Detect which cell encompasses the target text, then output its (x, y) center coordinate. 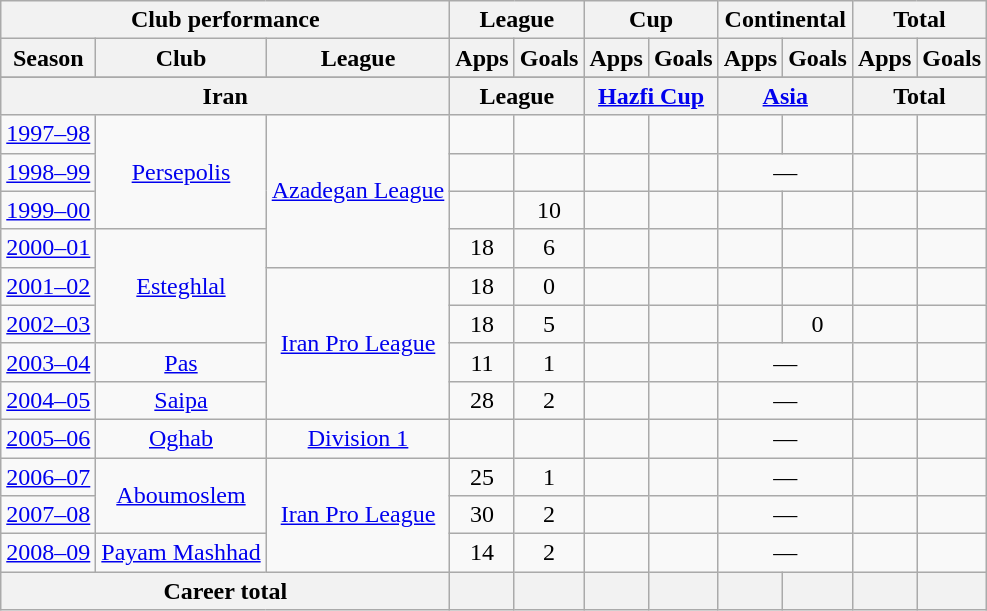
Club performance (226, 20)
10 (549, 210)
1997–98 (48, 134)
1998–99 (48, 172)
Season (48, 58)
2007–08 (48, 515)
5 (549, 324)
2003–04 (48, 362)
Continental (785, 20)
Esteghlal (181, 286)
Division 1 (358, 438)
Career total (226, 591)
Payam Mashhad (181, 553)
Saipa (181, 400)
Iran (226, 96)
25 (482, 477)
6 (549, 248)
Pas (181, 362)
Asia (785, 96)
Aboumoslem (181, 496)
Hazfi Cup (651, 96)
Oghab (181, 438)
30 (482, 515)
Persepolis (181, 172)
2008–09 (48, 553)
2004–05 (48, 400)
2001–02 (48, 286)
11 (482, 362)
1999–00 (48, 210)
2006–07 (48, 477)
Club (181, 58)
28 (482, 400)
2005–06 (48, 438)
2000–01 (48, 248)
14 (482, 553)
Cup (651, 20)
Azadegan League (358, 191)
2002–03 (48, 324)
